Detect which cell encompasses the target text, then output its [X, Y] center coordinate. 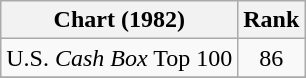
Chart (1982) [120, 20]
Rank [272, 20]
U.S. Cash Box Top 100 [120, 58]
86 [272, 58]
